Determine the [x, y] coordinate at the center of the cell enclosing the given text.  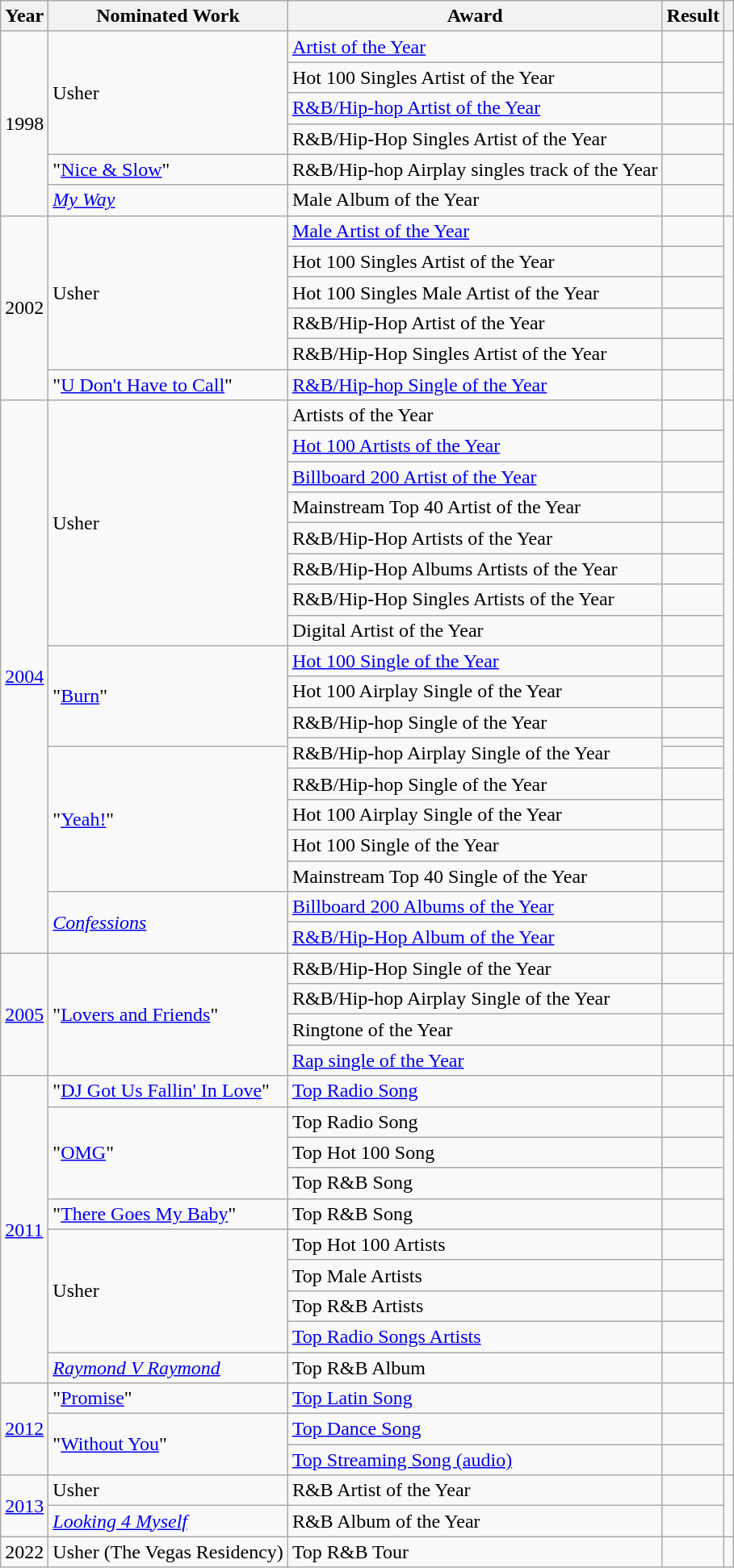
Billboard 200 Artist of the Year [475, 477]
R&B/Hip-Hop Albums Artists of the Year [475, 569]
Top Streaming Song (audio) [475, 1460]
R&B/Hip-Hop Album of the Year [475, 938]
Artist of the Year [475, 47]
2004 [24, 676]
Digital Artist of the Year [475, 630]
R&B/Hip-Hop Singles Artists of the Year [475, 600]
"Burn" [168, 696]
R&B/Hip-hop Artist of the Year [475, 108]
Award [475, 16]
Year [24, 16]
R&B Album of the Year [475, 1521]
Top Hot 100 Artists [475, 1244]
"Nice & Slow" [168, 169]
R&B/Hip-hop Airplay singles track of the Year [475, 169]
Hot 100 Artists of the Year [475, 446]
Male Album of the Year [475, 200]
R&B/Hip-Hop Single of the Year [475, 968]
2022 [24, 1552]
Confessions [168, 922]
Billboard 200 Albums of the Year [475, 907]
"Yeah!" [168, 818]
R&B/Hip-Hop Artist of the Year [475, 323]
Male Artist of the Year [475, 231]
2013 [24, 1506]
My Way [168, 200]
Top R&B Artists [475, 1306]
"There Goes My Baby" [168, 1214]
2011 [24, 1230]
Top R&B Tour [475, 1552]
2002 [24, 307]
Top Male Artists [475, 1275]
"U Don't Have to Call" [168, 385]
1998 [24, 123]
Raymond V Raymond [168, 1368]
Nominated Work [168, 16]
Looking 4 Myself [168, 1521]
Top Hot 100 Song [475, 1152]
"Promise" [168, 1399]
Result [693, 16]
Top Latin Song [475, 1399]
Mainstream Top 40 Artist of the Year [475, 508]
Rap single of the Year [475, 1060]
Usher (The Vegas Residency) [168, 1552]
Artists of the Year [475, 416]
R&B/Hip-Hop Artists of the Year [475, 538]
2012 [24, 1429]
"Without You" [168, 1445]
"Lovers and Friends" [168, 1014]
"OMG" [168, 1152]
Top Radio Songs Artists [475, 1336]
2005 [24, 1014]
R&B Artist of the Year [475, 1491]
"DJ Got Us Fallin' In Love" [168, 1091]
Ringtone of the Year [475, 1030]
Mainstream Top 40 Single of the Year [475, 876]
Top Dance Song [475, 1429]
Hot 100 Singles Male Artist of the Year [475, 292]
Top R&B Album [475, 1368]
